Search for the cell housing the specified text and yield its [X, Y] center coordinate. 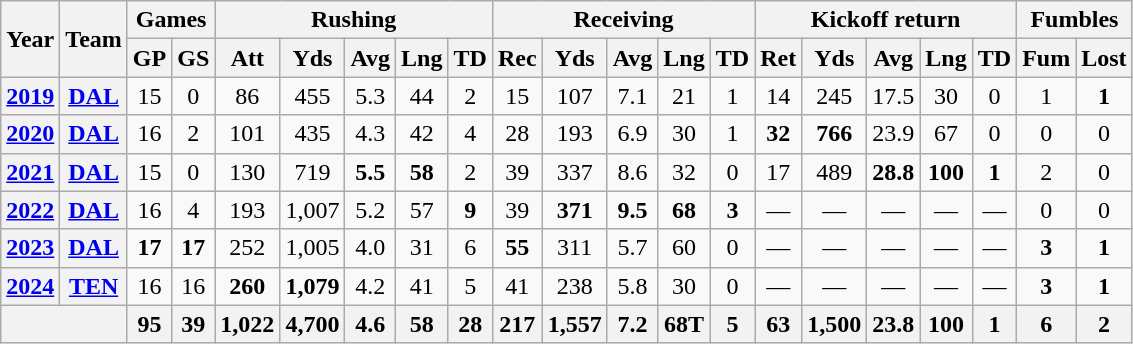
311 [574, 248]
1,557 [574, 324]
68T [684, 324]
55 [517, 248]
67 [946, 134]
23.9 [894, 134]
Receiving [623, 20]
238 [574, 286]
5.3 [370, 96]
455 [312, 96]
Team [94, 39]
1,005 [312, 248]
4.6 [370, 324]
766 [834, 134]
252 [248, 248]
9 [470, 210]
31 [422, 248]
9.5 [632, 210]
107 [574, 96]
63 [778, 324]
44 [422, 96]
GS [194, 58]
Fum [1046, 58]
Year [30, 39]
Rec [517, 58]
101 [248, 134]
17.5 [894, 96]
Ret [778, 58]
2024 [30, 286]
14 [778, 96]
130 [248, 172]
4.0 [370, 248]
6.9 [632, 134]
217 [517, 324]
371 [574, 210]
2019 [30, 96]
5.7 [632, 248]
95 [149, 324]
Att [248, 58]
4,700 [312, 324]
719 [312, 172]
Kickoff return [886, 20]
1,007 [312, 210]
4.3 [370, 134]
Rushing [354, 20]
42 [422, 134]
TEN [94, 286]
Lost [1104, 58]
7.1 [632, 96]
68 [684, 210]
Games [170, 20]
260 [248, 286]
435 [312, 134]
2023 [30, 248]
1,500 [834, 324]
1,079 [312, 286]
5.8 [632, 286]
23.8 [894, 324]
5.2 [370, 210]
21 [684, 96]
Fumbles [1074, 20]
2021 [30, 172]
489 [834, 172]
245 [834, 96]
4.2 [370, 286]
7.2 [632, 324]
2020 [30, 134]
337 [574, 172]
5.5 [370, 172]
1,022 [248, 324]
86 [248, 96]
8.6 [632, 172]
GP [149, 58]
60 [684, 248]
57 [422, 210]
28.8 [894, 172]
2022 [30, 210]
